Capture the cell that displays the provided text and extract its [x, y] central coordinate. 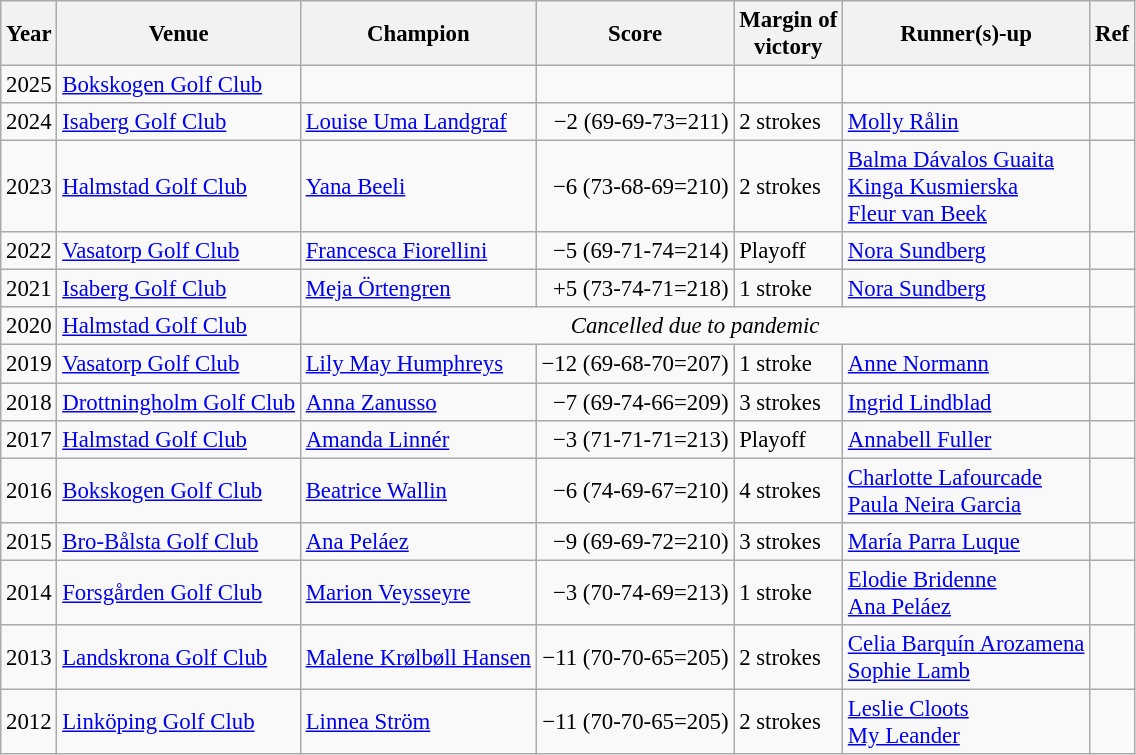
Linnea Ström [418, 722]
2020 [29, 327]
María Parra Luque [966, 541]
2015 [29, 541]
Champion [418, 34]
Leslie Cloots My Leander [966, 722]
2023 [29, 187]
2024 [29, 122]
−9 (69-69-72=210) [635, 541]
2022 [29, 251]
Amanda Linnér [418, 439]
−3 (71-71-71=213) [635, 439]
Drottningholm Golf Club [178, 402]
2018 [29, 402]
2025 [29, 85]
Elodie Bridenne Ana Peláez [966, 592]
Year [29, 34]
−7 (69-74-66=209) [635, 402]
Linköping Golf Club [178, 722]
Louise Uma Landgraf [418, 122]
2016 [29, 490]
Malene Krølbøll Hansen [418, 658]
Cancelled due to pandemic [694, 327]
Lily May Humphreys [418, 364]
Francesca Fiorellini [418, 251]
Margin ofvictory [788, 34]
Marion Veysseyre [418, 592]
Venue [178, 34]
Balma Dávalos Guaita Kinga Kusmierska Fleur van Beek [966, 187]
Ana Peláez [418, 541]
Charlotte Lafourcade Paula Neira Garcia [966, 490]
Beatrice Wallin [418, 490]
Molly Rålin [966, 122]
2019 [29, 364]
Ingrid Lindblad [966, 402]
−5 (69-71-74=214) [635, 251]
2017 [29, 439]
2012 [29, 722]
Ref [1112, 34]
−12 (69-68-70=207) [635, 364]
Anne Normann [966, 364]
Anna Zanusso [418, 402]
Celia Barquín Arozamena Sophie Lamb [966, 658]
Forsgården Golf Club [178, 592]
−2 (69-69-73=211) [635, 122]
−3 (70-74-69=213) [635, 592]
2013 [29, 658]
Yana Beeli [418, 187]
Runner(s)-up [966, 34]
Score [635, 34]
Meja Örtengren [418, 289]
Annabell Fuller [966, 439]
−6 (73-68-69=210) [635, 187]
2014 [29, 592]
4 strokes [788, 490]
Bro-Bålsta Golf Club [178, 541]
Landskrona Golf Club [178, 658]
2021 [29, 289]
+5 (73-74-71=218) [635, 289]
−6 (74-69-67=210) [635, 490]
